Provide the (X, Y) coordinate of the cell's center where the given text is located.  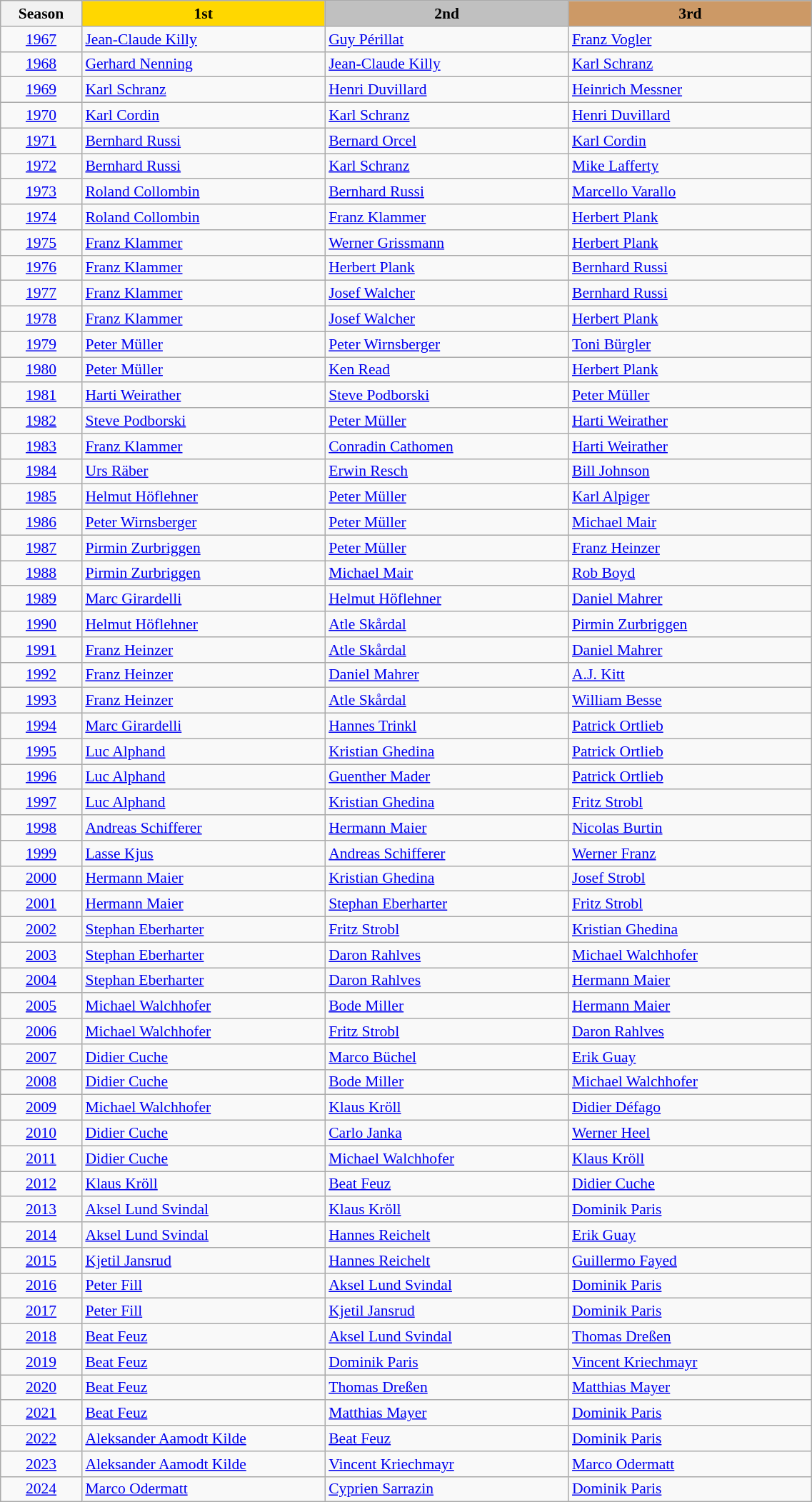
1998 (41, 828)
1969 (41, 90)
1978 (41, 319)
2000 (41, 878)
2006 (41, 1031)
2010 (41, 1133)
1999 (41, 853)
Didier Défago (690, 1108)
1968 (41, 64)
1983 (41, 446)
2014 (41, 1235)
Werner Heel (690, 1133)
Mike Lafferty (690, 166)
2004 (41, 981)
1989 (41, 599)
Gerhard Nenning (203, 64)
1991 (41, 650)
Josef Strobl (690, 878)
2nd (447, 14)
1981 (41, 396)
William Besse (690, 701)
Rob Boyd (690, 574)
2003 (41, 955)
1971 (41, 141)
2007 (41, 1057)
1982 (41, 421)
1995 (41, 751)
2013 (41, 1210)
Urs Räber (203, 471)
Season (41, 14)
1987 (41, 548)
1988 (41, 574)
1967 (41, 39)
Ken Read (447, 370)
2011 (41, 1158)
1st (203, 14)
2012 (41, 1184)
1984 (41, 471)
Carlo Janka (447, 1133)
1973 (41, 192)
Cyprien Sarrazin (447, 1489)
2023 (41, 1464)
Bill Johnson (690, 471)
Conradin Cathomen (447, 446)
Werner Franz (690, 853)
1970 (41, 116)
Hannes Trinkl (447, 726)
Heinrich Messner (690, 90)
2008 (41, 1082)
2001 (41, 904)
2020 (41, 1388)
Guy Périllat (447, 39)
Toni Bürgler (690, 344)
Werner Grissmann (447, 243)
Erwin Resch (447, 471)
Guillermo Fayed (690, 1261)
1972 (41, 166)
1996 (41, 777)
2009 (41, 1108)
1980 (41, 370)
Guenther Mader (447, 777)
3rd (690, 14)
1994 (41, 726)
1975 (41, 243)
2018 (41, 1337)
1992 (41, 675)
2015 (41, 1261)
2005 (41, 1006)
2002 (41, 930)
Lasse Kjus (203, 853)
1979 (41, 344)
Marcello Varallo (690, 192)
A.J. Kitt (690, 675)
1986 (41, 523)
2022 (41, 1438)
Franz Vogler (690, 39)
Nicolas Burtin (690, 828)
1990 (41, 624)
2017 (41, 1311)
Bernard Orcel (447, 141)
2019 (41, 1362)
1976 (41, 268)
1997 (41, 803)
1985 (41, 497)
Karl Alpiger (690, 497)
1977 (41, 294)
2024 (41, 1489)
2021 (41, 1413)
1974 (41, 217)
Marco Büchel (447, 1057)
2016 (41, 1286)
1993 (41, 701)
